Return the [x, y] coordinate for the center point of the cell that contains the specified text.  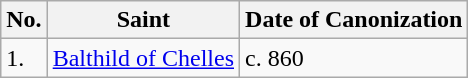
Date of Canonization [354, 20]
c. 860 [354, 58]
Balthild of Chelles [143, 58]
1. [24, 58]
No. [24, 20]
Saint [143, 20]
